Return the (X, Y) coordinate for the center point of the cell that contains the specified text.  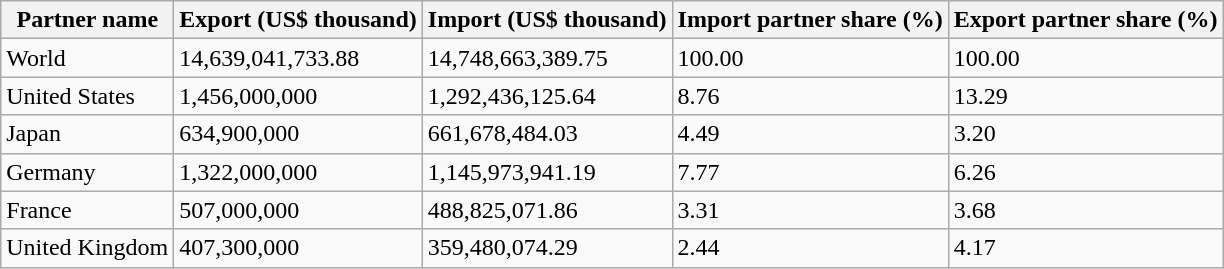
8.76 (810, 96)
407,300,000 (298, 248)
661,678,484.03 (547, 134)
Import partner share (%) (810, 20)
507,000,000 (298, 210)
1,145,973,941.19 (547, 172)
1,292,436,125.64 (547, 96)
World (88, 58)
14,639,041,733.88 (298, 58)
14,748,663,389.75 (547, 58)
6.26 (1086, 172)
Export partner share (%) (1086, 20)
United Kingdom (88, 248)
634,900,000 (298, 134)
Import (US$ thousand) (547, 20)
7.77 (810, 172)
France (88, 210)
Japan (88, 134)
3.68 (1086, 210)
3.31 (810, 210)
Partner name (88, 20)
2.44 (810, 248)
13.29 (1086, 96)
1,456,000,000 (298, 96)
Export (US$ thousand) (298, 20)
United States (88, 96)
Germany (88, 172)
3.20 (1086, 134)
1,322,000,000 (298, 172)
359,480,074.29 (547, 248)
488,825,071.86 (547, 210)
4.17 (1086, 248)
4.49 (810, 134)
